Scan for the cell matching the given text and deliver its (X, Y) coordinate at center. 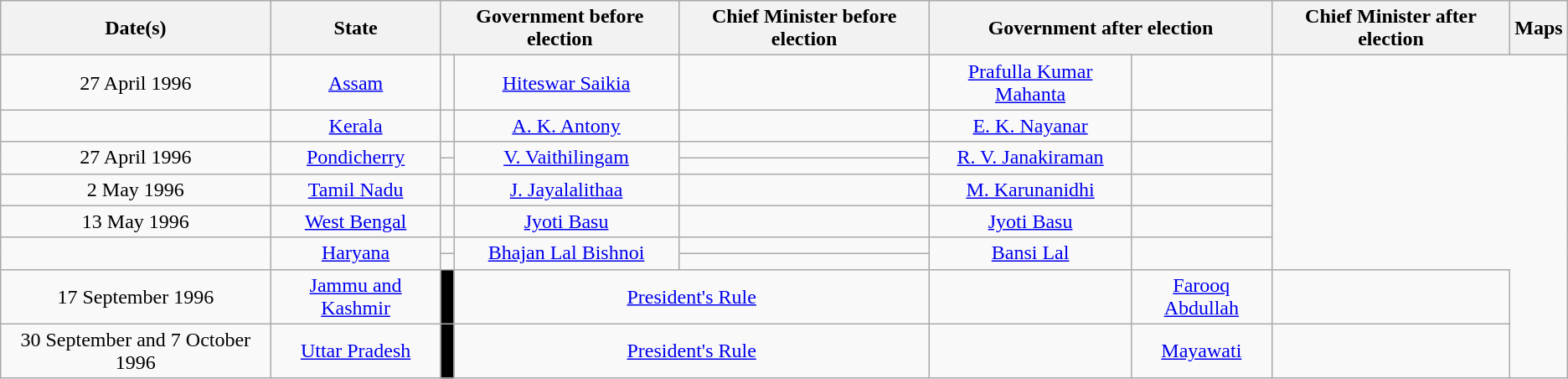
Chief Minister after election (1390, 29)
V. Vaithilingam (566, 158)
R. V. Janakiraman (1030, 158)
Haryana (355, 253)
Maps (1539, 29)
Chief Minister before election (804, 29)
Jammu and Kashmir (355, 297)
2 May 1996 (136, 189)
A. K. Antony (566, 126)
Kerala (355, 126)
Prafulla Kumar Mahanta (1030, 82)
Date(s) (136, 29)
Bhajan Lal Bishnoi (566, 253)
Bansi Lal (1030, 253)
Mayawati (1201, 350)
13 May 1996 (136, 221)
West Bengal (355, 221)
17 September 1996 (136, 297)
Government after election (1101, 29)
E. K. Nayanar (1030, 126)
Tamil Nadu (355, 189)
Farooq Abdullah (1201, 297)
M. Karunanidhi (1030, 189)
Hiteswar Saikia (566, 82)
State (355, 29)
J. Jayalalithaa (566, 189)
Government before election (560, 29)
Pondicherry (355, 158)
30 September and 7 October 1996 (136, 350)
Assam (355, 82)
Uttar Pradesh (355, 350)
